Scan for the cell matching the given text and deliver its [X, Y] coordinate at center. 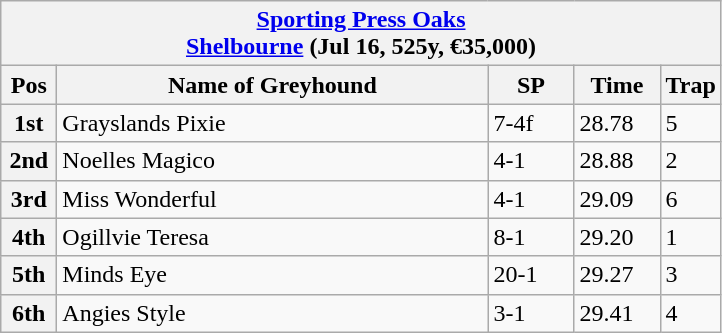
1 [690, 237]
29.41 [617, 313]
2nd [29, 161]
Noelles Magico [272, 161]
6th [29, 313]
Sporting Press Oaks Shelbourne (Jul 16, 525y, €35,000) [362, 34]
29.27 [617, 275]
Grayslands Pixie [272, 123]
5 [690, 123]
29.09 [617, 199]
4 [690, 313]
Miss Wonderful [272, 199]
20-1 [531, 275]
3-1 [531, 313]
7-4f [531, 123]
Time [617, 85]
Ogillvie Teresa [272, 237]
4th [29, 237]
Minds Eye [272, 275]
2 [690, 161]
3rd [29, 199]
5th [29, 275]
28.78 [617, 123]
Angies Style [272, 313]
Pos [29, 85]
1st [29, 123]
Name of Greyhound [272, 85]
Trap [690, 85]
SP [531, 85]
6 [690, 199]
29.20 [617, 237]
3 [690, 275]
8-1 [531, 237]
28.88 [617, 161]
